Scan for the cell matching the given text and deliver its (x, y) coordinate at center. 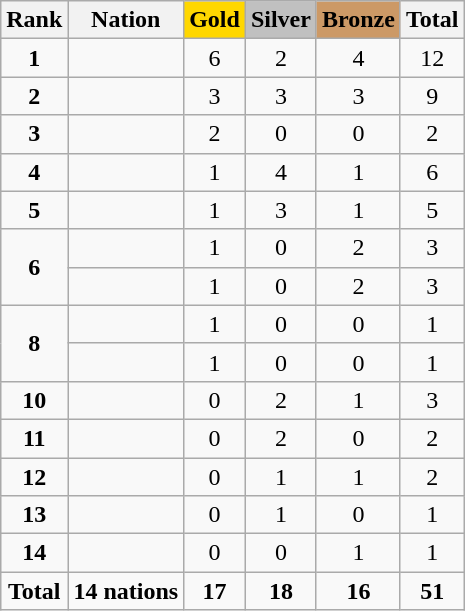
14 (34, 553)
10 (34, 400)
16 (358, 591)
Rank (34, 20)
Nation (126, 20)
18 (280, 591)
51 (432, 591)
Bronze (358, 20)
14 nations (126, 591)
Silver (280, 20)
13 (34, 515)
Gold (215, 20)
9 (432, 96)
17 (215, 591)
11 (34, 438)
8 (34, 343)
